Extract the (X, Y) coordinate from the center of the cell holding the provided text.  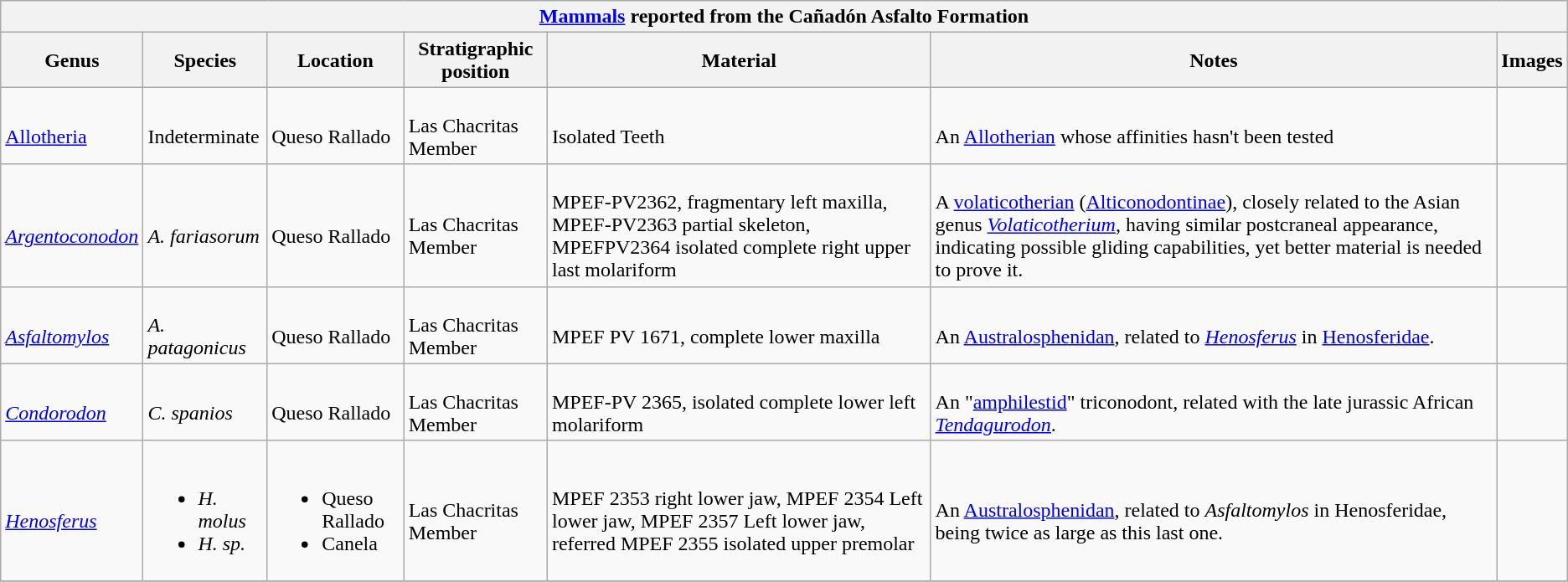
MPEF 2353 right lower jaw, MPEF 2354 Left lower jaw, MPEF 2357 Left lower jaw, referred MPEF 2355 isolated upper premolar (739, 511)
Henosferus (72, 511)
Genus (72, 60)
Stratigraphic position (476, 60)
An Australosphenidan, related to Asfaltomylos in Henosferidae, being twice as large as this last one. (1214, 511)
C. spanios (205, 402)
An "amphilestid" triconodont, related with the late jurassic African Tendagurodon. (1214, 402)
Mammals reported from the Cañadón Asfalto Formation (784, 17)
Isolated Teeth (739, 126)
Argentoconodon (72, 225)
A. patagonicus (205, 325)
An Australosphenidan, related to Henosferus in Henosferidae. (1214, 325)
An Allotherian whose affinities hasn't been tested (1214, 126)
A. fariasorum (205, 225)
Asfaltomylos (72, 325)
Location (335, 60)
MPEF-PV2362, fragmentary left maxilla, MPEF-PV2363 partial skeleton, MPEFPV2364 isolated complete right upper last molariform (739, 225)
H. molusH. sp. (205, 511)
Species (205, 60)
Images (1532, 60)
Queso RalladoCanela (335, 511)
Condorodon (72, 402)
Indeterminate (205, 126)
Allotheria (72, 126)
MPEF-PV 2365, isolated complete lower left molariform (739, 402)
MPEF PV 1671, complete lower maxilla (739, 325)
Notes (1214, 60)
Material (739, 60)
